For the text-containing cell, return its midpoint in (x, y) coordinate format. 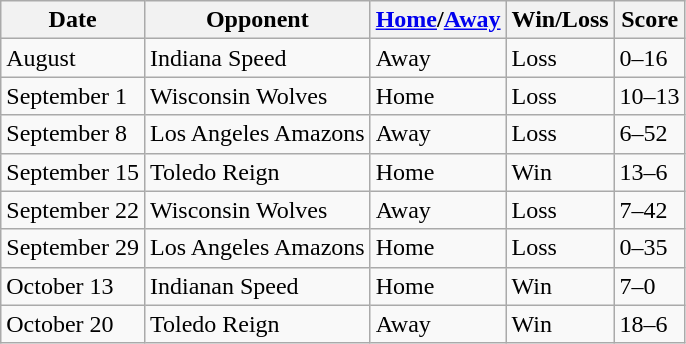
Win/Loss (560, 20)
Indiana Speed (257, 58)
September 15 (73, 172)
6–52 (650, 134)
0–35 (650, 248)
August (73, 58)
Score (650, 20)
September 29 (73, 248)
September 22 (73, 210)
Indianan Speed (257, 286)
7–42 (650, 210)
October 13 (73, 286)
10–13 (650, 96)
October 20 (73, 324)
0–16 (650, 58)
Date (73, 20)
Opponent (257, 20)
7–0 (650, 286)
13–6 (650, 172)
Home/Away (438, 20)
September 8 (73, 134)
18–6 (650, 324)
September 1 (73, 96)
